Determine the [x, y] coordinate at the center of the cell enclosing the given text.  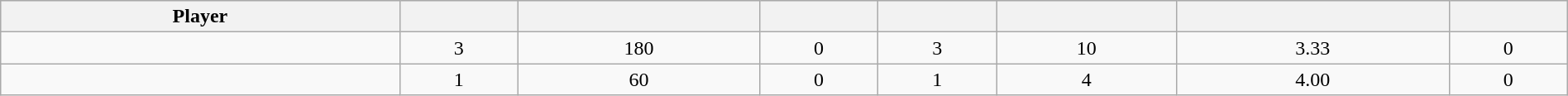
4 [1087, 79]
10 [1087, 48]
Player [200, 17]
180 [638, 48]
60 [638, 79]
3.33 [1313, 48]
4.00 [1313, 79]
